Capture the cell that displays the provided text and extract its (X, Y) central coordinate. 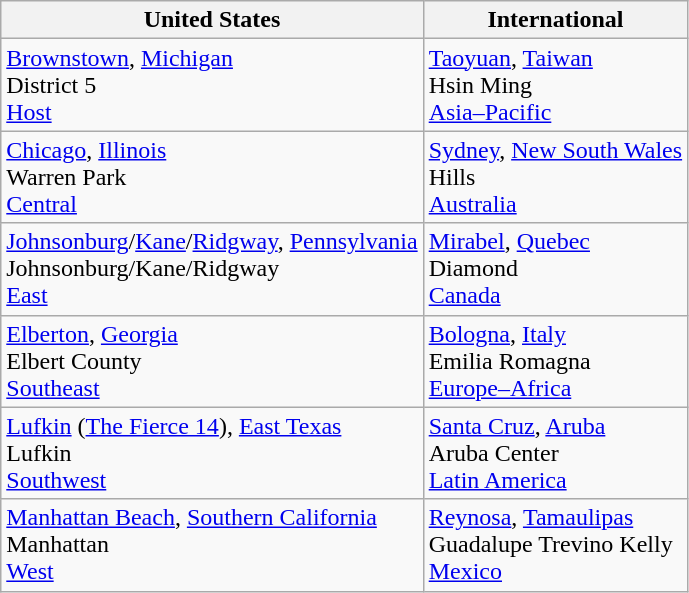
Santa Cruz, ArubaAruba CenterLatin America (555, 453)
Lufkin (The Fierce 14), East TexasLufkinSouthwest (212, 453)
Taoyuan, TaiwanHsin MingAsia–Pacific (555, 85)
Manhattan Beach, Southern CaliforniaManhattanWest (212, 545)
United States (212, 20)
Brownstown, MichiganDistrict 5Host (212, 85)
Sydney, New South WalesHillsAustralia (555, 177)
Chicago, IllinoisWarren ParkCentral (212, 177)
Bologna, ItalyEmilia RomagnaEurope–Africa (555, 361)
International (555, 20)
Johnsonburg/Kane/Ridgway, PennsylvaniaJohnsonburg/Kane/RidgwayEast (212, 269)
Elberton, GeorgiaElbert CountySoutheast (212, 361)
Mirabel, QuebecDiamondCanada (555, 269)
Reynosa, Tamaulipas Guadalupe Trevino Kelly Mexico (555, 545)
